Determine the (X, Y) coordinate at the center of the cell enclosing the given text.  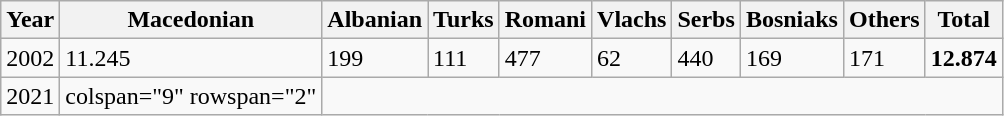
11.245 (191, 58)
199 (375, 58)
Total (964, 20)
Macedonian (191, 20)
2002 (30, 58)
Turks (464, 20)
171 (884, 58)
169 (792, 58)
Vlachs (632, 20)
Bosniaks (792, 20)
Albanian (375, 20)
colspan="9" rowspan="2" (191, 96)
477 (545, 58)
Romani (545, 20)
Others (884, 20)
440 (706, 58)
12.874 (964, 58)
62 (632, 58)
Year (30, 20)
2021 (30, 96)
Serbs (706, 20)
111 (464, 58)
